Pinpoint the cell where the given text exists, returning its [x, y] midpoint coordinate. 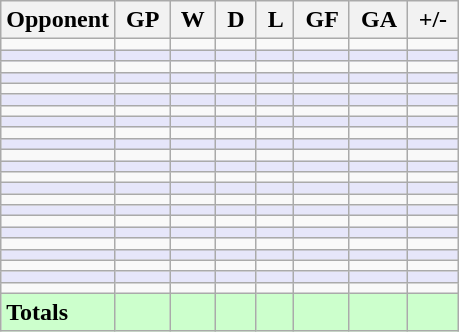
W [193, 20]
GP [142, 20]
Opponent [58, 20]
L [275, 20]
Totals [58, 312]
GA [378, 20]
+/- [432, 20]
D [236, 20]
GF [322, 20]
